Find where the given text appears and provide that cell's center as [x, y] coordinate. 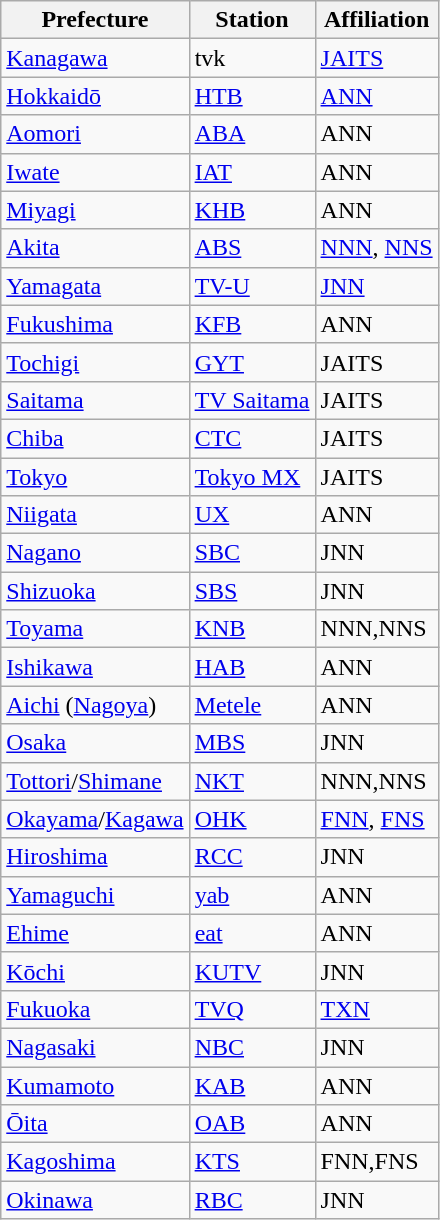
KFB [252, 324]
Okinawa [95, 1200]
HAB [252, 667]
ABA [252, 134]
eat [252, 933]
Tochigi [95, 362]
Chiba [95, 438]
Iwate [95, 172]
Tokyo MX [252, 477]
KUTV [252, 971]
Kumamoto [95, 1085]
Saitama [95, 400]
Ōita [95, 1124]
Kanagawa [95, 58]
Osaka [95, 743]
Kagoshima [95, 1162]
Hiroshima [95, 857]
Tottori/Shimane [95, 781]
Tokyo [95, 477]
Yamaguchi [95, 895]
SBC [252, 553]
RCC [252, 857]
Nagano [95, 553]
IAT [252, 172]
TV Saitama [252, 400]
KHB [252, 210]
TVQ [252, 1009]
KNB [252, 629]
Akita [95, 248]
Ishikawa [95, 667]
UX [252, 515]
NNN, NNS [376, 248]
CTC [252, 438]
MBS [252, 743]
Aomori [95, 134]
Fukushima [95, 324]
ABS [252, 248]
TXN [376, 1009]
Miyagi [95, 210]
tvk [252, 58]
Station [252, 20]
KTS [252, 1162]
Kōchi [95, 971]
FNN, FNS [376, 819]
SBS [252, 591]
Hokkaidō [95, 96]
RBC [252, 1200]
OHK [252, 819]
Toyama [95, 629]
Affiliation [376, 20]
GYT [252, 362]
OAB [252, 1124]
TV-U [252, 286]
Yamagata [95, 286]
Ehime [95, 933]
Shizuoka [95, 591]
KAB [252, 1085]
HTB [252, 96]
Fukuoka [95, 1009]
NBC [252, 1047]
NKT [252, 781]
Niigata [95, 515]
yab [252, 895]
Aichi (Nagoya) [95, 705]
Okayama/Kagawa [95, 819]
Nagasaki [95, 1047]
Metele [252, 705]
FNN,FNS [376, 1162]
Prefecture [95, 20]
